Find where the given text appears and provide that cell's center as (X, Y) coordinate. 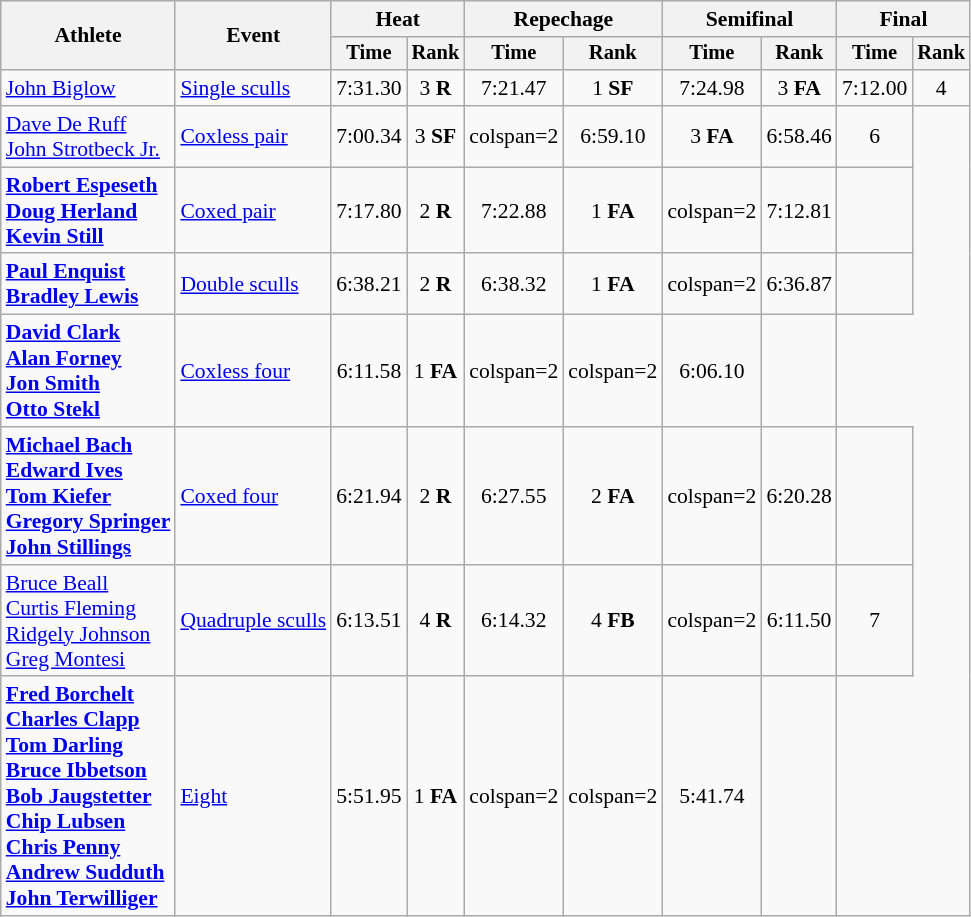
Fred BorcheltCharles ClappTom DarlingBruce IbbetsonBob JaugstetterChip LubsenChris PennyAndrew SudduthJohn Terwilliger (88, 797)
Bruce BeallCurtis FlemingRidgely JohnsonGreg Montesi (88, 621)
6:59.10 (612, 136)
Single sculls (253, 88)
6:20.28 (798, 496)
Double sculls (253, 284)
Coxed four (253, 496)
6:38.32 (514, 284)
7:24.98 (712, 88)
3 SF (436, 136)
6:21.94 (368, 496)
Robert EspesethDoug HerlandKevin Still (88, 210)
7 (874, 621)
6:36.87 (798, 284)
5:41.74 (712, 797)
Paul EnquistBradley Lewis (88, 284)
Coxed pair (253, 210)
2 FA (612, 496)
Heat (398, 19)
7:12.00 (874, 88)
1 SF (612, 88)
Repechage (563, 19)
Michael BachEdward IvesTom KieferGregory SpringerJohn Stillings (88, 496)
5:51.95 (368, 797)
6:11.50 (798, 621)
Semifinal (750, 19)
Final (904, 19)
6 (874, 136)
John Biglow (88, 88)
6:13.51 (368, 621)
Eight (253, 797)
David ClarkAlan ForneyJon SmithOtto Stekl (88, 371)
Athlete (88, 36)
7:31.30 (368, 88)
7:17.80 (368, 210)
7:12.81 (798, 210)
6:27.55 (514, 496)
Coxless pair (253, 136)
6:14.32 (514, 621)
6:38.21 (368, 284)
3 R (436, 88)
4 (941, 88)
Coxless four (253, 371)
7:21.47 (514, 88)
6:06.10 (712, 371)
Quadruple sculls (253, 621)
7:00.34 (368, 136)
7:22.88 (514, 210)
4 R (436, 621)
Event (253, 36)
6:11.58 (368, 371)
4 FB (612, 621)
Dave De RuffJohn Strotbeck Jr. (88, 136)
6:58.46 (798, 136)
